Search for the cell housing the specified text and yield its [X, Y] center coordinate. 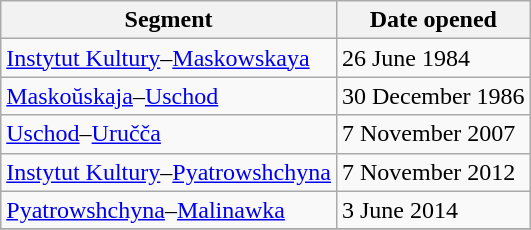
26 June 1984 [433, 58]
7 November 2012 [433, 172]
Instytut Kultury–Pyatrowshchyna [169, 172]
Pyatrowshchyna–Malinawka [169, 210]
30 December 1986 [433, 96]
Instytut Kultury–Maskowskaya [169, 58]
Uschod–Uručča [169, 134]
Maskoŭskaja–Uschod [169, 96]
3 June 2014 [433, 210]
Segment [169, 20]
7 November 2007 [433, 134]
Date opened [433, 20]
